Capture the cell that displays the provided text and extract its [X, Y] central coordinate. 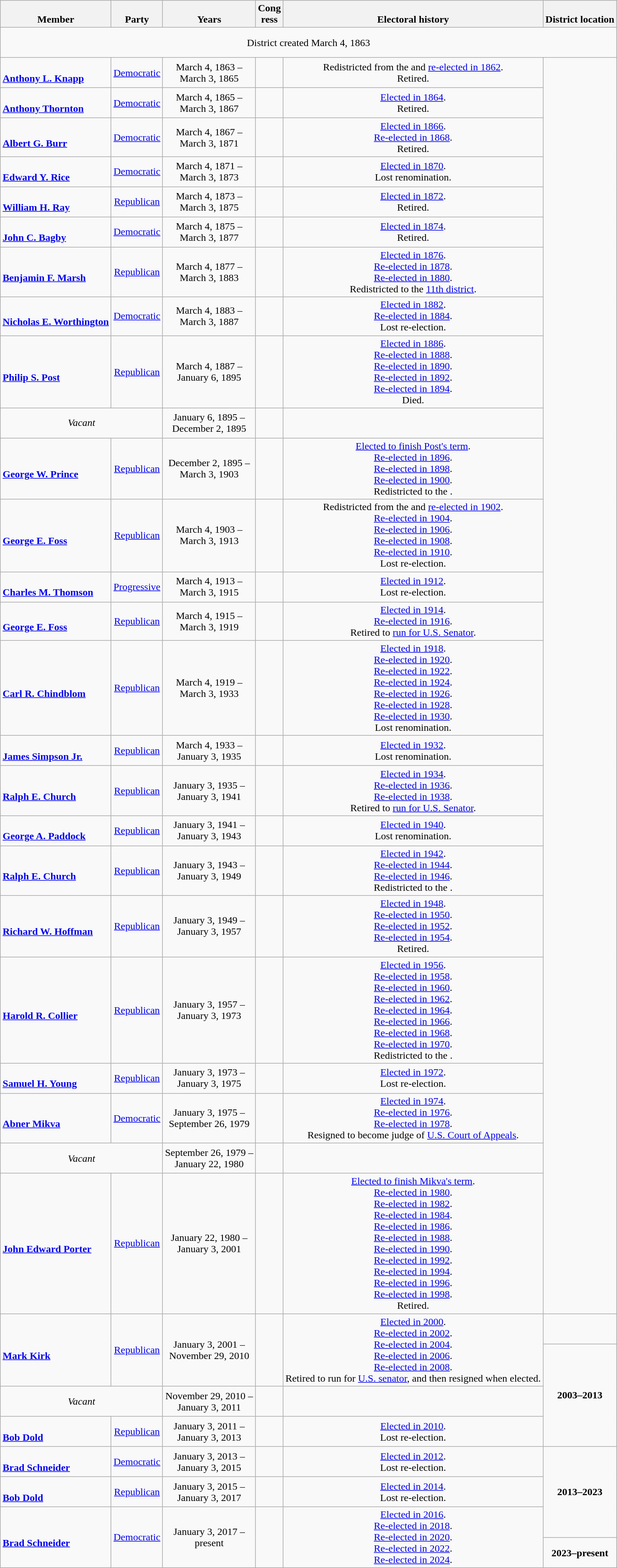
January 3, 1943 –January 3, 1949 [209, 870]
Elected in 1932.Lost renomination. [413, 750]
January 3, 1975 –September 26, 1979 [209, 1118]
January 3, 1949 –January 3, 1957 [209, 926]
District location [580, 14]
Samuel H. Young [56, 1078]
Elected in 1942.Re-elected in 1944.Re-elected in 1946.Redistricted to the . [413, 870]
Electoral history [413, 14]
Elected in 1876.Re-elected in 1878.Re-elected in 1880.Redistricted to the 11th district. [413, 272]
March 4, 1915 –March 3, 1919 [209, 621]
Elected in 1974.Re-elected in 1976.Re-elected in 1978.Resigned to become judge of U.S. Court of Appeals. [413, 1118]
Philip S. Post [56, 372]
January 3, 1973 –January 3, 1975 [209, 1078]
2013–2023 [580, 1492]
January 6, 1895 –December 2, 1895 [209, 423]
Carl R. Chindblom [56, 688]
Elected in 1918.Re-elected in 1920.Re-elected in 1922.Re-elected in 1924.Re-elected in 1926.Re-elected in 1928.Re-elected in 1930.Lost renomination. [413, 688]
George W. Prince [56, 469]
George A. Paddock [56, 830]
January 3, 2011 –January 3, 2013 [209, 1431]
January 3, 2015 –January 3, 2017 [209, 1492]
September 26, 1979 –January 22, 1980 [209, 1158]
March 4, 1863 –March 3, 1865 [209, 73]
Elected in 1882.Re-elected in 1884.Lost re-election. [413, 316]
Elected in 1874.Retired. [413, 232]
Elected in 1886.Re-elected in 1888.Re-elected in 1890.Re-elected in 1892.Re-elected in 1894.Died. [413, 372]
January 3, 2013 –January 3, 2015 [209, 1462]
March 4, 1865 –March 3, 1867 [209, 103]
Elected in 2014.Lost re-election. [413, 1492]
January 3, 2001 –November 29, 2010 [209, 1350]
March 4, 1919 –March 3, 1933 [209, 688]
Redistricted from the and re-elected in 1902.Re-elected in 1904.Re-elected in 1906.Re-elected in 1908.Re-elected in 1910.Lost re-election. [413, 535]
January 3, 1957 –January 3, 1973 [209, 1010]
Harold R. Collier [56, 1010]
Member [56, 14]
Nicholas E. Worthington [56, 316]
Richard W. Hoffman [56, 926]
March 4, 1903 –March 3, 1913 [209, 535]
March 4, 1883 –March 3, 1887 [209, 316]
March 4, 1933 –January 3, 1935 [209, 750]
March 4, 1875 –March 3, 1877 [209, 232]
Elected in 1864.Retired. [413, 103]
Elected in 2010.Lost re-election. [413, 1431]
March 4, 1913 –March 3, 1915 [209, 587]
Mark Kirk [56, 1350]
Elected in 1912.Lost re-election. [413, 587]
Elected in 1866.Re-elected in 1868.Retired. [413, 137]
Edward Y. Rice [56, 172]
Party [137, 14]
January 3, 2017 –present [209, 1537]
March 4, 1867 –March 3, 1871 [209, 137]
Benjamin F. Marsh [56, 272]
Elected in 1940.Lost renomination. [413, 830]
March 4, 1873 –March 3, 1875 [209, 202]
Elected in 1972.Lost re-election. [413, 1078]
District created March 4, 1863 [308, 43]
Years [209, 14]
Elected to finish Post's term.Re-elected in 1896.Re-elected in 1898.Re-elected in 1900.Redistricted to the . [413, 469]
Elected in 2016.Re-elected in 2018.Re-elected in 2020.Re-elected in 2022.Re-elected in 2024. [413, 1537]
March 4, 1877 –March 3, 1883 [209, 272]
Elected in 1934.Re-elected in 1936.Re-elected in 1938.Retired to run for U.S. Senator. [413, 791]
Albert G. Burr [56, 137]
John Edward Porter [56, 1244]
Redistricted from the and re-elected in 1862.Retired. [413, 73]
2023–present [580, 1553]
James Simpson Jr. [56, 750]
Elected in 1870.Lost renomination. [413, 172]
Elected in 1872.Retired. [413, 202]
John C. Bagby [56, 232]
Progressive [137, 587]
January 22, 1980 –January 3, 2001 [209, 1244]
William H. Ray [56, 202]
Anthony L. Knapp [56, 73]
January 3, 1941 –January 3, 1943 [209, 830]
Abner Mikva [56, 1118]
Elected in 1948.Re-elected in 1950.Re-elected in 1952.Re-elected in 1954.Retired. [413, 926]
Anthony Thornton [56, 103]
Charles M. Thomson [56, 587]
December 2, 1895 –March 3, 1903 [209, 469]
January 3, 1935 –January 3, 1941 [209, 791]
March 4, 1871 –March 3, 1873 [209, 172]
March 4, 1887 –January 6, 1895 [209, 372]
2003–2013 [580, 1395]
Elected in 1914.Re-elected in 1916.Retired to run for U.S. Senator. [413, 621]
November 29, 2010 –January 3, 2011 [209, 1401]
Elected in 2012.Lost re-election. [413, 1462]
Congress [269, 14]
